Locate the cell with the specified text and output its (x, y) center coordinate. 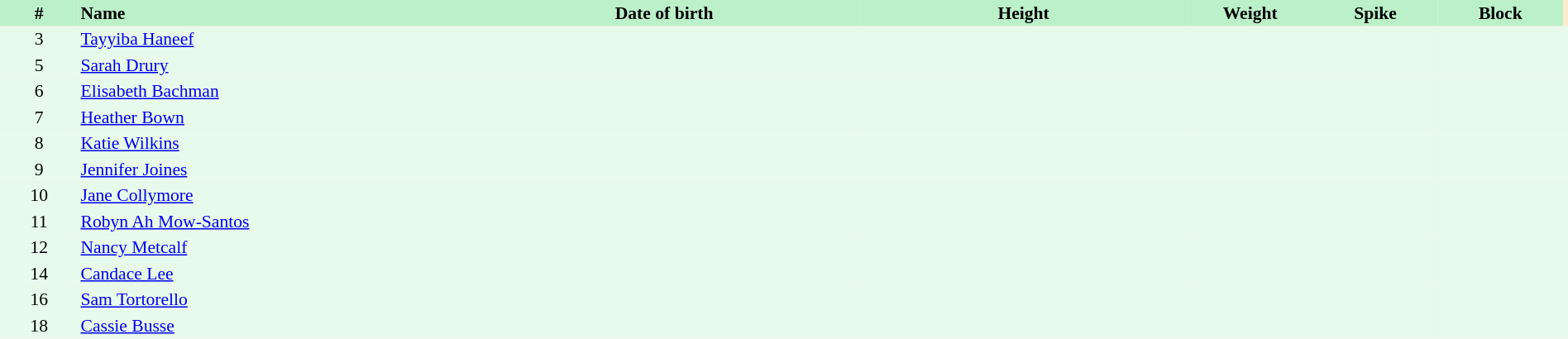
Heather Bown (273, 117)
Weight (1250, 13)
Block (1500, 13)
Name (273, 13)
10 (39, 195)
Cassie Busse (273, 326)
8 (39, 144)
6 (39, 91)
11 (39, 222)
Tayyiba Haneef (273, 40)
14 (39, 274)
Spike (1374, 13)
Height (1024, 13)
5 (39, 65)
Jennifer Joines (273, 169)
# (39, 13)
Sarah Drury (273, 65)
Elisabeth Bachman (273, 91)
Candace Lee (273, 274)
Nancy Metcalf (273, 248)
16 (39, 299)
Date of birth (664, 13)
18 (39, 326)
9 (39, 169)
7 (39, 117)
Sam Tortorello (273, 299)
Katie Wilkins (273, 144)
Robyn Ah Mow-Santos (273, 222)
Jane Collymore (273, 195)
3 (39, 40)
12 (39, 248)
